Output the (X, Y) coordinate of the center of the cell containing the given text.  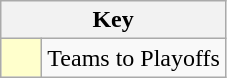
Key (114, 20)
Teams to Playoffs (134, 58)
